Return the [x, y] coordinate for the center point of the cell that contains the specified text.  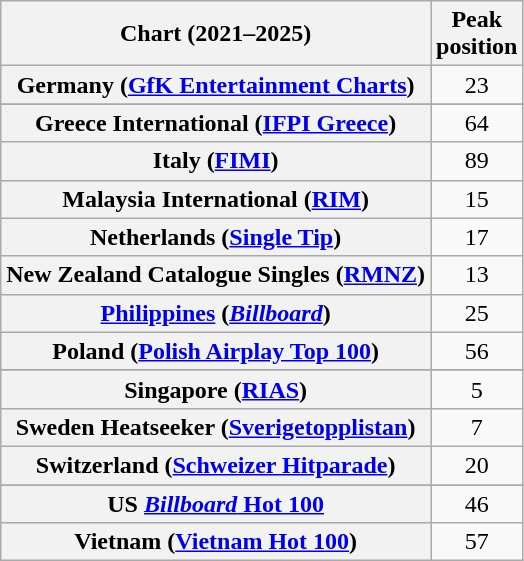
Poland (Polish Airplay Top 100) [216, 351]
US Billboard Hot 100 [216, 503]
15 [476, 199]
20 [476, 465]
Netherlands (Single Tip) [216, 237]
23 [476, 85]
Switzerland (Schweizer Hitparade) [216, 465]
Sweden Heatseeker (Sverigetopplistan) [216, 427]
17 [476, 237]
Vietnam (Vietnam Hot 100) [216, 542]
Philippines (Billboard) [216, 313]
7 [476, 427]
13 [476, 275]
Germany (GfK Entertainment Charts) [216, 85]
25 [476, 313]
Chart (2021–2025) [216, 34]
57 [476, 542]
New Zealand Catalogue Singles (RMNZ) [216, 275]
Malaysia International (RIM) [216, 199]
Greece International (IFPI Greece) [216, 123]
89 [476, 161]
Italy (FIMI) [216, 161]
5 [476, 389]
Peakposition [476, 34]
64 [476, 123]
56 [476, 351]
Singapore (RIAS) [216, 389]
46 [476, 503]
